Scan for the cell matching the given text and deliver its (x, y) coordinate at center. 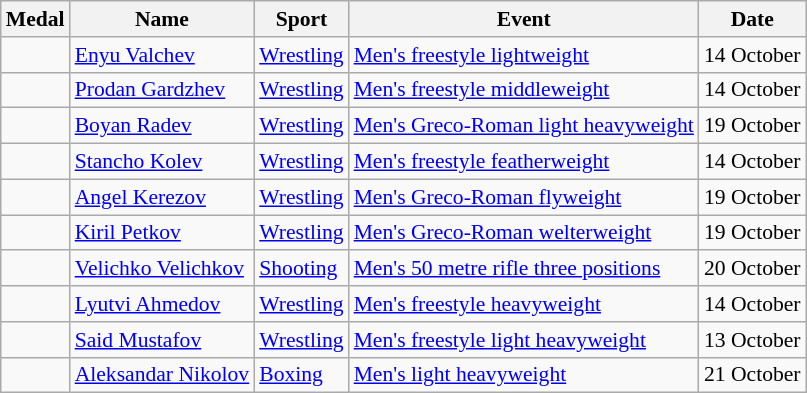
Medal (36, 19)
Boyan Radev (162, 126)
Men's Greco-Roman welterweight (524, 233)
Name (162, 19)
Men's freestyle middleweight (524, 90)
Men's freestyle light heavyweight (524, 340)
Sport (301, 19)
Prodan Gardzhev (162, 90)
Aleksandar Nikolov (162, 375)
Event (524, 19)
Date (752, 19)
Men's freestyle lightweight (524, 55)
13 October (752, 340)
Men's Greco-Roman light heavyweight (524, 126)
Said Mustafov (162, 340)
20 October (752, 269)
Lyutvi Ahmedov (162, 304)
Angel Kerezov (162, 197)
Men's Greco-Roman flyweight (524, 197)
Men's freestyle featherweight (524, 162)
Enyu Valchev (162, 55)
Velichko Velichkov (162, 269)
Kiril Petkov (162, 233)
Men's freestyle heavyweight (524, 304)
Men's light heavyweight (524, 375)
Men's 50 metre rifle three positions (524, 269)
Shooting (301, 269)
Stancho Kolev (162, 162)
21 October (752, 375)
Boxing (301, 375)
